Determine the (X, Y) coordinate at the center of the cell enclosing the given text.  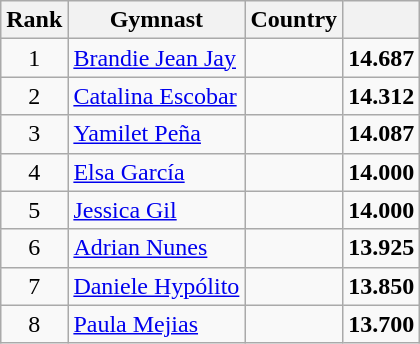
Gymnast (156, 20)
Yamilet Peña (156, 134)
13.925 (382, 248)
Catalina Escobar (156, 96)
7 (34, 286)
8 (34, 324)
Elsa García (156, 172)
Brandie Jean Jay (156, 58)
13.700 (382, 324)
Country (294, 20)
14.312 (382, 96)
4 (34, 172)
13.850 (382, 286)
3 (34, 134)
Rank (34, 20)
2 (34, 96)
1 (34, 58)
14.687 (382, 58)
Daniele Hypólito (156, 286)
6 (34, 248)
Adrian Nunes (156, 248)
14.087 (382, 134)
Paula Mejias (156, 324)
5 (34, 210)
Jessica Gil (156, 210)
